Scan for the cell matching the given text and deliver its (x, y) coordinate at center. 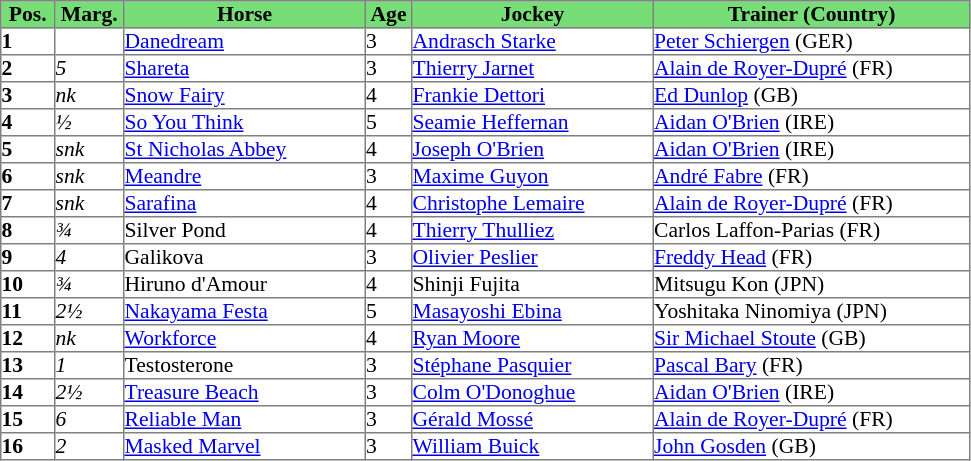
Meandre (245, 176)
Stéphane Pasquier (533, 366)
William Buick (533, 446)
11 (28, 312)
Gérald Mossé (533, 420)
8 (28, 230)
Pos. (28, 14)
Workforce (245, 338)
Testosterone (245, 366)
Joseph O'Brien (533, 150)
Christophe Lemaire (533, 204)
12 (28, 338)
Silver Pond (245, 230)
16 (28, 446)
Danedream (245, 42)
Sir Michael Stoute (GB) (811, 338)
Shareta (245, 68)
Colm O'Donoghue (533, 392)
Yoshitaka Ninomiya (JPN) (811, 312)
Hiruno d'Amour (245, 284)
Freddy Head (FR) (811, 258)
St Nicholas Abbey (245, 150)
Trainer (Country) (811, 14)
7 (28, 204)
Maxime Guyon (533, 176)
André Fabre (FR) (811, 176)
Treasure Beach (245, 392)
Ryan Moore (533, 338)
Thierry Thulliez (533, 230)
So You Think (245, 122)
10 (28, 284)
Snow Fairy (245, 96)
Mitsugu Kon (JPN) (811, 284)
15 (28, 420)
Jockey (533, 14)
Reliable Man (245, 420)
Masked Marvel (245, 446)
Ed Dunlop (GB) (811, 96)
Horse (245, 14)
Shinji Fujita (533, 284)
Nakayama Festa (245, 312)
9 (28, 258)
Galikova (245, 258)
Frankie Dettori (533, 96)
Sarafina (245, 204)
Andrasch Starke (533, 42)
Marg. (90, 14)
14 (28, 392)
Seamie Heffernan (533, 122)
Age (388, 14)
13 (28, 366)
John Gosden (GB) (811, 446)
½ (90, 122)
Masayoshi Ebina (533, 312)
Thierry Jarnet (533, 68)
Olivier Peslier (533, 258)
Carlos Laffon-Parias (FR) (811, 230)
Pascal Bary (FR) (811, 366)
Peter Schiergen (GER) (811, 42)
